Extract the (X, Y) coordinate from the center of the cell holding the provided text.  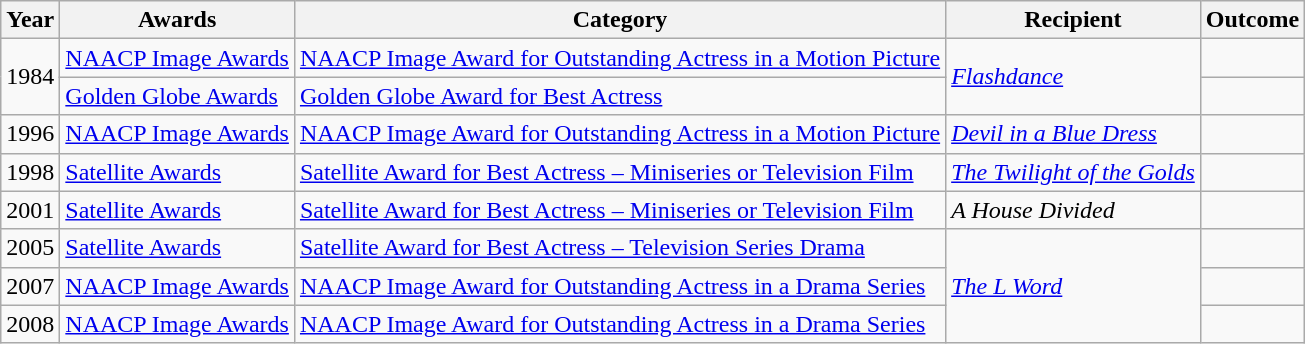
Awards (178, 20)
2008 (30, 324)
2001 (30, 210)
2005 (30, 248)
Year (30, 20)
Devil in a Blue Dress (1074, 134)
Recipient (1074, 20)
1984 (30, 77)
2007 (30, 286)
Category (620, 20)
The Twilight of the Golds (1074, 172)
1998 (30, 172)
1996 (30, 134)
Satellite Award for Best Actress – Television Series Drama (620, 248)
The L Word (1074, 286)
Golden Globe Award for Best Actress (620, 96)
Flashdance (1074, 77)
Outcome (1252, 20)
Golden Globe Awards (178, 96)
A House Divided (1074, 210)
